From the cell containing the given text, extract its center point as (x, y) coordinate. 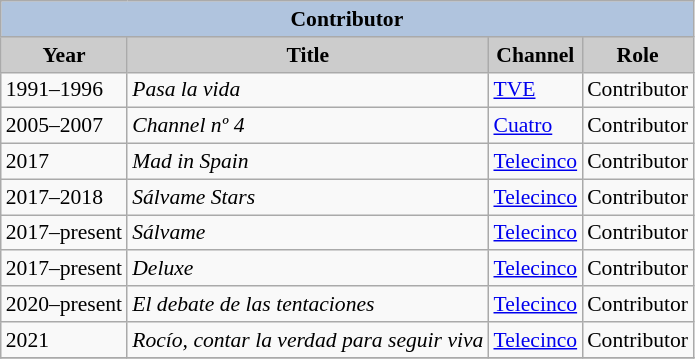
El debate de las tentaciones (308, 304)
Sálvame (308, 233)
1991–1996 (64, 90)
2017 (64, 162)
Channel nº 4 (308, 126)
TVE (535, 90)
Channel (535, 55)
2017–2018 (64, 197)
Sálvame Stars (308, 197)
Pasa la vida (308, 90)
2020–present (64, 304)
Mad in Spain (308, 162)
2005–2007 (64, 126)
Cuatro (535, 126)
Role (638, 55)
Rocío, contar la verdad para seguir viva (308, 340)
Year (64, 55)
Deluxe (308, 269)
2021 (64, 340)
Title (308, 55)
